Identify which cell holds the provided text, then report its [x, y] central coordinate. 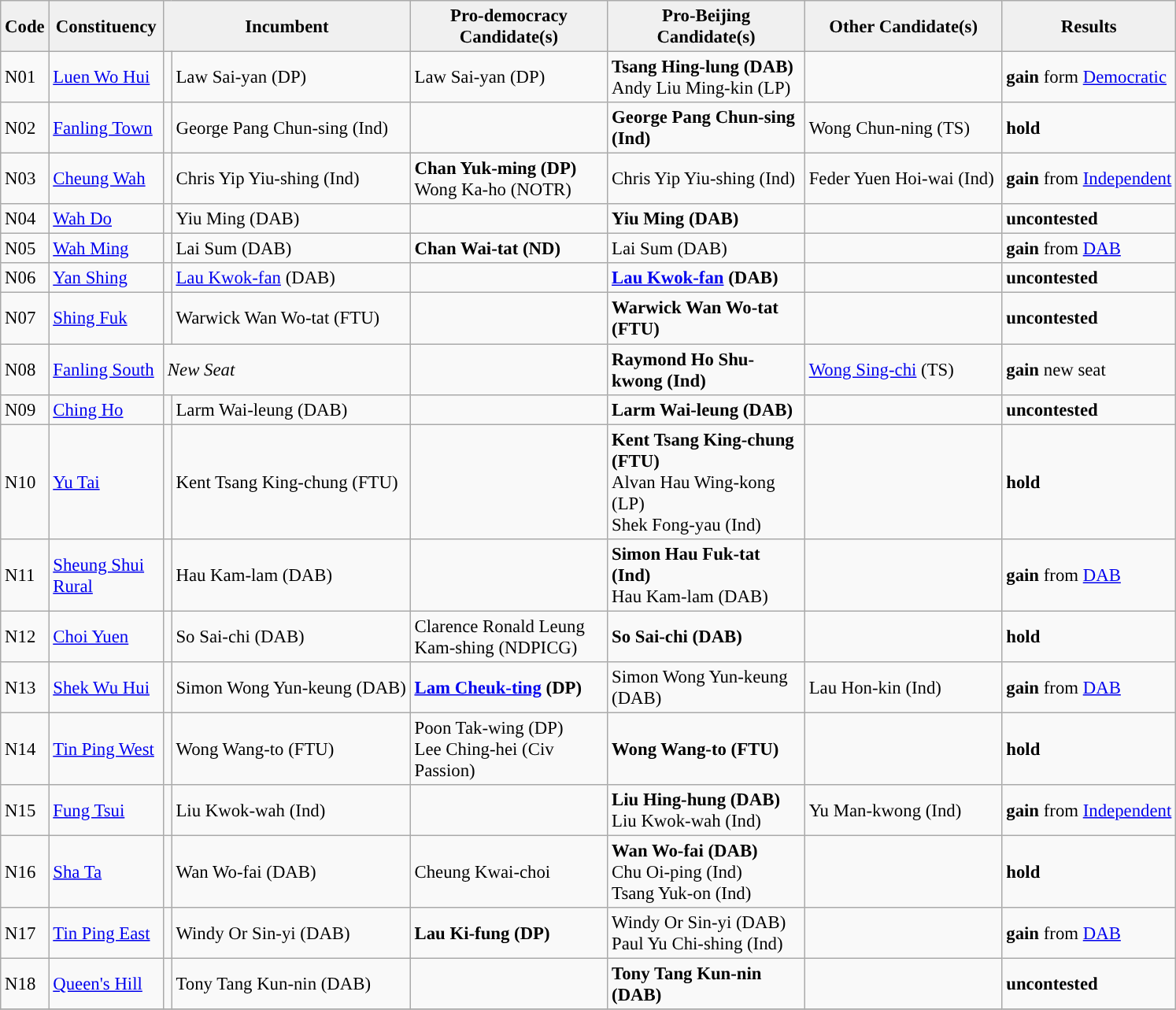
Lau Hon-kin (Ind) [904, 688]
N15 [25, 811]
Simon Hau Fuk-tat (Ind)Hau Kam-lam (DAB) [707, 575]
Chan Yuk-ming (DP)Wong Ka-ho (NOTR) [508, 179]
Code [25, 27]
Kent Tsang King-chung (FTU) [291, 482]
Tin Ping West [106, 749]
Wah Do [106, 219]
Kent Tsang King-chung (FTU)Alvan Hau Wing-kong (LP)Shek Fong-yau (Ind) [707, 482]
Pro-democracy Candidate(s) [508, 27]
Hau Kam-lam (DAB) [291, 575]
Queen's Hill [106, 984]
Wong Chun-ning (TS) [904, 128]
Sha Ta [106, 871]
Choi Yuen [106, 636]
N07 [25, 318]
Raymond Ho Shu-kwong (Ind) [707, 370]
Results [1089, 27]
N18 [25, 984]
Fanling Town [106, 128]
Luen Wo Hui [106, 77]
Cheung Wah [106, 179]
Yu Man-kwong (Ind) [904, 811]
Wong Sing-chi (TS) [904, 370]
Chan Wai-tat (ND) [508, 249]
N02 [25, 128]
Yu Tai [106, 482]
gain new seat [1089, 370]
Poon Tak-wing (DP)Lee Ching-hei (Civ Passion) [508, 749]
N05 [25, 249]
Pro-Beijing Candidate(s) [707, 27]
N14 [25, 749]
Constituency [106, 27]
N10 [25, 482]
Liu Kwok-wah (Ind) [291, 811]
N01 [25, 77]
Lau Ki-fung (DP) [508, 934]
N03 [25, 179]
N09 [25, 409]
Clarence Ronald Leung Kam-shing (NDPICG) [508, 636]
N12 [25, 636]
Tsang Hing-lung (DAB)Andy Liu Ming-kin (LP) [707, 77]
N17 [25, 934]
N16 [25, 871]
Wan Wo-fai (DAB) [291, 871]
Other Candidate(s) [904, 27]
Windy Or Sin-yi (DAB) [291, 934]
N08 [25, 370]
Fung Tsui [106, 811]
Wah Ming [106, 249]
Sheung Shui Rural [106, 575]
N13 [25, 688]
Windy Or Sin-yi (DAB) Paul Yu Chi-shing (Ind) [707, 934]
Fanling South [106, 370]
Liu Hing-hung (DAB)Liu Kwok-wah (Ind) [707, 811]
N11 [25, 575]
N04 [25, 219]
Wan Wo-fai (DAB)Chu Oi-ping (Ind)Tsang Yuk-on (Ind) [707, 871]
gain form Democratic [1089, 77]
Cheung Kwai-choi [508, 871]
Incumbent [287, 27]
Shek Wu Hui [106, 688]
Yan Shing [106, 278]
Shing Fuk [106, 318]
Tin Ping East [106, 934]
N06 [25, 278]
Lam Cheuk-ting (DP) [508, 688]
New Seat [287, 370]
Ching Ho [106, 409]
Feder Yuen Hoi-wai (Ind) [904, 179]
